Output the (X, Y) coordinate of the center of the cell containing the given text.  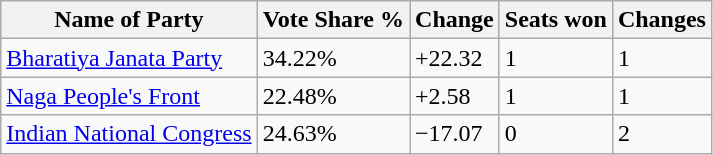
+22.32 (455, 58)
Seats won (556, 20)
Change (455, 20)
+2.58 (455, 96)
Naga People's Front (129, 96)
Name of Party (129, 20)
22.48% (333, 96)
Indian National Congress (129, 134)
Changes (662, 20)
24.63% (333, 134)
34.22% (333, 58)
−17.07 (455, 134)
0 (556, 134)
2 (662, 134)
Bharatiya Janata Party (129, 58)
Vote Share % (333, 20)
